Provide the (X, Y) coordinate of the cell's center where the given text is located.  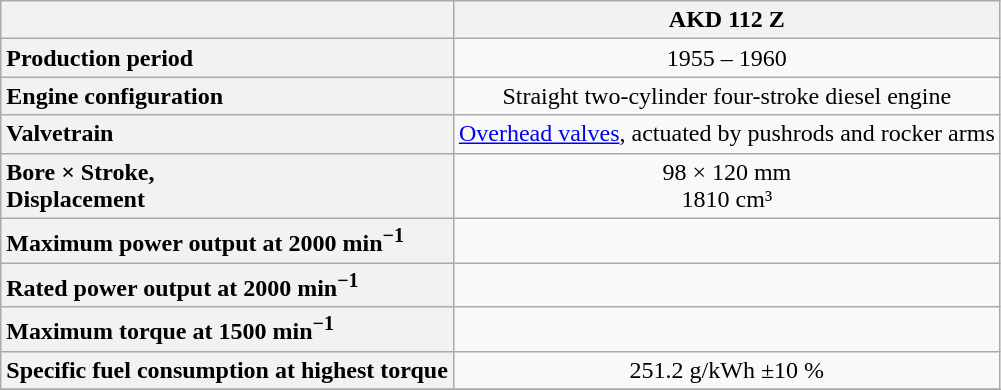
Specific fuel consumption at highest torque (228, 371)
1955 – 1960 (726, 58)
Overhead valves, actuated by pushrods and rocker arms (726, 134)
Maximum torque at 1500 min−1 (228, 330)
Straight two-cylinder four-stroke diesel engine (726, 96)
Bore × Stroke,Displacement (228, 186)
98 × 120 mm 1810 cm³ (726, 186)
Production period (228, 58)
Rated power output at 2000 min−1 (228, 286)
Maximum power output at 2000 min−1 (228, 240)
251.2 g/kWh ±10 % (726, 371)
Engine configuration (228, 96)
Valvetrain (228, 134)
AKD 112 Z (726, 20)
